Locate the cell with the specified text and output its (x, y) center coordinate. 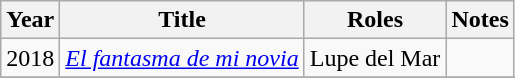
El fantasma de mi novia (182, 58)
Title (182, 20)
Year (30, 20)
Notes (480, 20)
Roles (375, 20)
Lupe del Mar (375, 58)
2018 (30, 58)
